For the text-containing cell, return its midpoint in (X, Y) coordinate format. 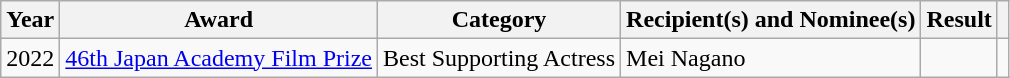
Award (219, 20)
Result (959, 20)
Year (30, 20)
Category (498, 20)
46th Japan Academy Film Prize (219, 58)
Mei Nagano (771, 58)
Best Supporting Actress (498, 58)
Recipient(s) and Nominee(s) (771, 20)
2022 (30, 58)
